Detect which cell encompasses the target text, then output its [x, y] center coordinate. 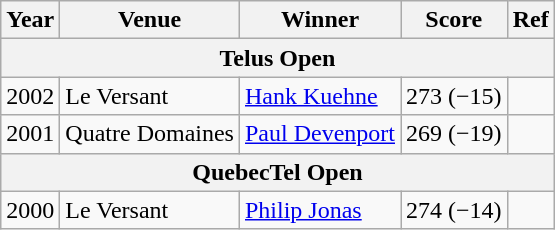
Score [454, 20]
273 (−15) [454, 96]
2000 [30, 210]
Quatre Domaines [150, 134]
Winner [320, 20]
Venue [150, 20]
Hank Kuehne [320, 96]
2002 [30, 96]
2001 [30, 134]
269 (−19) [454, 134]
Paul Devenport [320, 134]
274 (−14) [454, 210]
Year [30, 20]
Telus Open [278, 58]
Philip Jonas [320, 210]
QuebecTel Open [278, 172]
Ref [530, 20]
